Determine the (X, Y) coordinate at the center of the cell enclosing the given text.  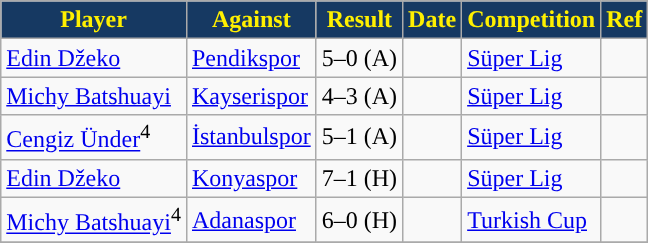
7–1 (H) (359, 178)
5–0 (A) (359, 58)
4–3 (A) (359, 96)
Cengiz Ünder4 (94, 138)
Date (432, 20)
Result (359, 20)
İstanbulspor (251, 138)
Against (251, 20)
Player (94, 20)
Konyaspor (251, 178)
Michy Batshuayi (94, 96)
Kayserispor (251, 96)
Ref (624, 20)
Competition (532, 20)
5–1 (A) (359, 138)
Turkish Cup (532, 220)
6–0 (H) (359, 220)
Michy Batshuayi4 (94, 220)
Pendikspor (251, 58)
Adanaspor (251, 220)
